Pinpoint the cell where the given text exists, returning its [x, y] midpoint coordinate. 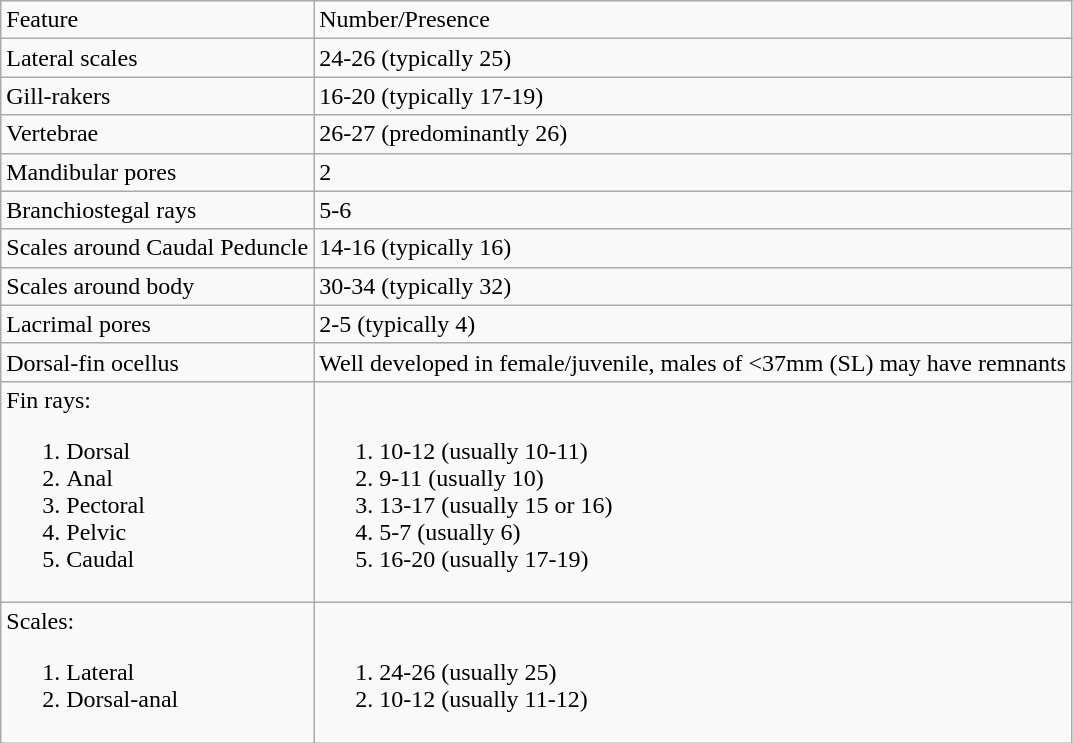
5-6 [693, 210]
Gill-rakers [158, 96]
Dorsal-fin ocellus [158, 362]
Scales:LateralDorsal-anal [158, 672]
Lacrimal pores [158, 324]
Vertebrae [158, 134]
26-27 (predominantly 26) [693, 134]
Well developed in female/juvenile, males of <37mm (SL) may have remnants [693, 362]
16-20 (typically 17-19) [693, 96]
Mandibular pores [158, 172]
Scales around Caudal Peduncle [158, 248]
Feature [158, 20]
Lateral scales [158, 58]
24-26 (typically 25) [693, 58]
30-34 (typically 32) [693, 286]
Scales around body [158, 286]
Branchiostegal rays [158, 210]
24-26 (usually 25)10-12 (usually 11-12) [693, 672]
14-16 (typically 16) [693, 248]
2-5 (typically 4) [693, 324]
10-12 (usually 10-11)9-11 (usually 10)13-17 (usually 15 or 16)5-7 (usually 6)16-20 (usually 17-19) [693, 492]
Fin rays:DorsalAnalPectoralPelvicCaudal [158, 492]
Number/Presence [693, 20]
2 [693, 172]
